Determine the (X, Y) coordinate at the center of the cell enclosing the given text.  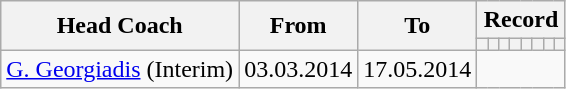
Record (521, 20)
17.05.2014 (418, 69)
G. Georgiadis (Interim) (120, 69)
From (298, 26)
To (418, 26)
03.03.2014 (298, 69)
Head Coach (120, 26)
